For the text-containing cell, return its midpoint in (X, Y) coordinate format. 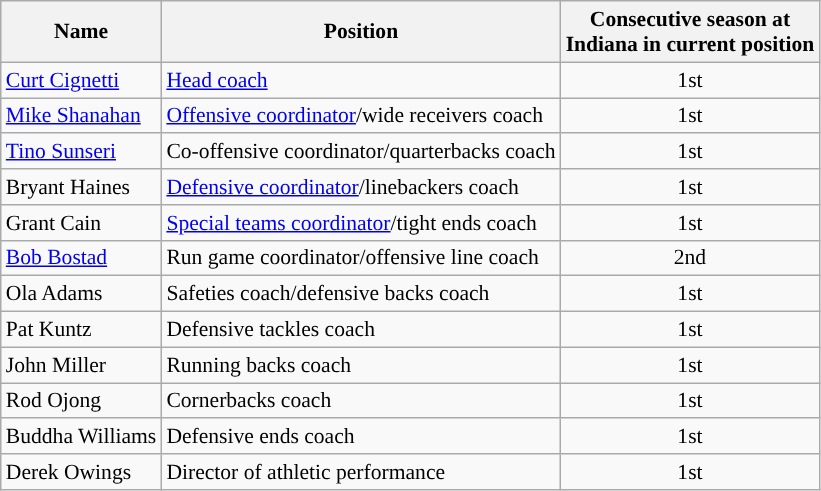
Mike Shanahan (82, 116)
Tino Sunseri (82, 152)
Position (360, 32)
Defensive tackles coach (360, 330)
Bryant Haines (82, 187)
Defensive ends coach (360, 437)
Co-offensive coordinator/quarterbacks coach (360, 152)
2nd (690, 258)
Offensive coordinator/wide receivers coach (360, 116)
Defensive coordinator/linebackers coach (360, 187)
Ola Adams (82, 294)
Rod Ojong (82, 401)
Grant Cain (82, 223)
Run game coordinator/offensive line coach (360, 258)
Director of athletic performance (360, 472)
Derek Owings (82, 472)
Name (82, 32)
Running backs coach (360, 365)
Buddha Williams (82, 437)
Bob Bostad (82, 258)
Special teams coordinator/tight ends coach (360, 223)
Curt Cignetti (82, 80)
Safeties coach/defensive backs coach (360, 294)
Pat Kuntz (82, 330)
Cornerbacks coach (360, 401)
Consecutive season atIndiana in current position (690, 32)
John Miller (82, 365)
Head coach (360, 80)
